Extract the [X, Y] coordinate from the center of the cell holding the provided text.  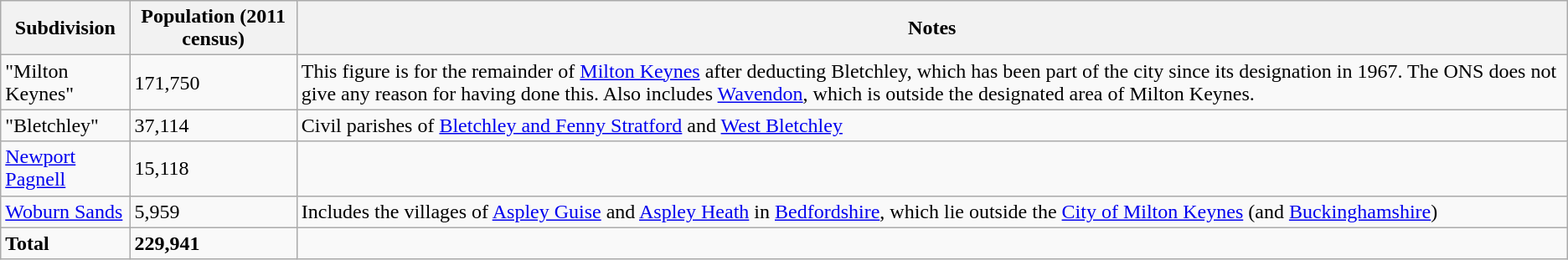
171,750 [213, 82]
Civil parishes of Bletchley and Fenny Stratford and West Bletchley [931, 125]
"Milton Keynes" [65, 82]
Subdivision [65, 28]
Population (2011 census) [213, 28]
Newport Pagnell [65, 169]
Notes [931, 28]
37,114 [213, 125]
15,118 [213, 169]
Woburn Sands [65, 212]
Includes the villages of Aspley Guise and Aspley Heath in Bedfordshire, which lie outside the City of Milton Keynes (and Buckinghamshire) [931, 212]
"Bletchley" [65, 125]
229,941 [213, 243]
Total [65, 243]
5,959 [213, 212]
